Capture the cell that displays the provided text and extract its [X, Y] central coordinate. 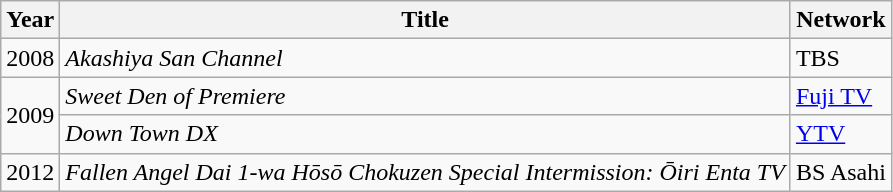
Year [30, 20]
2009 [30, 115]
Down Town DX [426, 134]
Fuji TV [840, 96]
Network [840, 20]
Akashiya San Channel [426, 58]
Fallen Angel Dai 1-wa Hōsō Chokuzen Special Intermission: Ōiri Enta TV [426, 172]
2008 [30, 58]
Sweet Den of Premiere [426, 96]
Title [426, 20]
2012 [30, 172]
BS Asahi [840, 172]
TBS [840, 58]
YTV [840, 134]
